Find where the given text appears and provide that cell's center as (X, Y) coordinate. 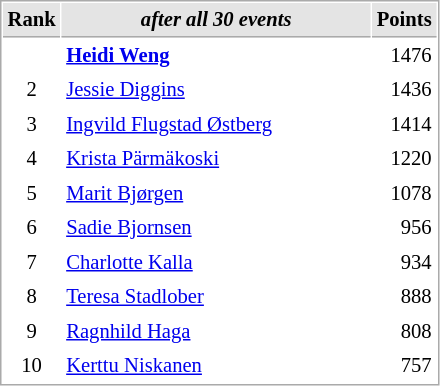
after all 30 events (216, 20)
4 (32, 158)
Sadie Bjornsen (216, 228)
888 (404, 296)
Kerttu Niskanen (216, 366)
5 (32, 194)
9 (32, 332)
934 (404, 262)
Ragnhild Haga (216, 332)
Marit Bjørgen (216, 194)
2 (32, 90)
3 (32, 124)
Charlotte Kalla (216, 262)
Rank (32, 20)
1220 (404, 158)
Krista Pärmäkoski (216, 158)
808 (404, 332)
1414 (404, 124)
Points (404, 20)
1078 (404, 194)
757 (404, 366)
6 (32, 228)
Heidi Weng (216, 56)
956 (404, 228)
8 (32, 296)
1476 (404, 56)
Teresa Stadlober (216, 296)
10 (32, 366)
1436 (404, 90)
Ingvild Flugstad Østberg (216, 124)
7 (32, 262)
Jessie Diggins (216, 90)
